From the cell containing the given text, extract its center point as [x, y] coordinate. 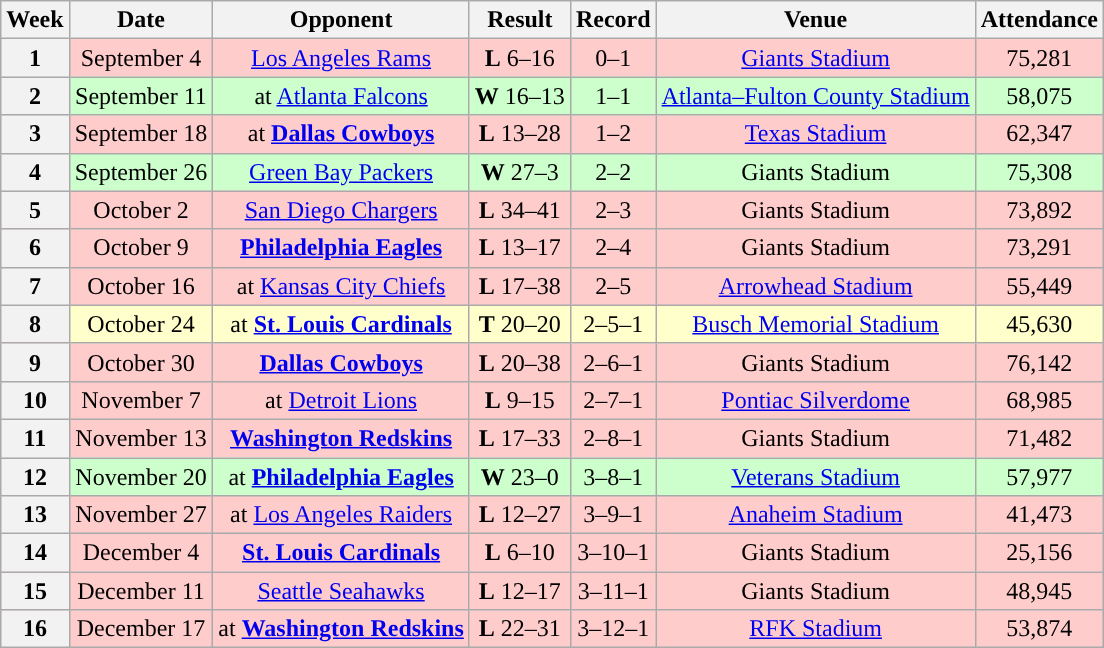
2 [35, 96]
2–4 [613, 248]
at Philadelphia Eagles [341, 477]
November 27 [141, 515]
December 11 [141, 591]
October 30 [141, 362]
Pontiac Silverdome [816, 400]
68,985 [1039, 400]
L 12–17 [520, 591]
San Diego Chargers [341, 210]
1–1 [613, 96]
9 [35, 362]
at St. Louis Cardinals [341, 324]
Washington Redskins [341, 438]
November 7 [141, 400]
45,630 [1039, 324]
Record [613, 20]
57,977 [1039, 477]
October 2 [141, 210]
Attendance [1039, 20]
5 [35, 210]
L 17–38 [520, 286]
16 [35, 629]
53,874 [1039, 629]
at Dallas Cowboys [341, 134]
October 9 [141, 248]
14 [35, 553]
3 [35, 134]
75,281 [1039, 58]
L 22–31 [520, 629]
L 6–10 [520, 553]
L 20–38 [520, 362]
62,347 [1039, 134]
12 [35, 477]
L 9–15 [520, 400]
2–3 [613, 210]
November 13 [141, 438]
6 [35, 248]
3–10–1 [613, 553]
at Atlanta Falcons [341, 96]
Veterans Stadium [816, 477]
W 23–0 [520, 477]
September 4 [141, 58]
15 [35, 591]
at Detroit Lions [341, 400]
48,945 [1039, 591]
Date [141, 20]
75,308 [1039, 172]
Opponent [341, 20]
58,075 [1039, 96]
13 [35, 515]
2–2 [613, 172]
41,473 [1039, 515]
3–12–1 [613, 629]
December 17 [141, 629]
11 [35, 438]
3–11–1 [613, 591]
71,482 [1039, 438]
September 11 [141, 96]
L 13–28 [520, 134]
W 16–13 [520, 96]
T 20–20 [520, 324]
3–8–1 [613, 477]
Green Bay Packers [341, 172]
76,142 [1039, 362]
W 27–3 [520, 172]
0–1 [613, 58]
September 26 [141, 172]
2–6–1 [613, 362]
2–5–1 [613, 324]
December 4 [141, 553]
Result [520, 20]
7 [35, 286]
55,449 [1039, 286]
2–5 [613, 286]
Arrowhead Stadium [816, 286]
L 13–17 [520, 248]
L 34–41 [520, 210]
RFK Stadium [816, 629]
73,892 [1039, 210]
Atlanta–Fulton County Stadium [816, 96]
1–2 [613, 134]
Dallas Cowboys [341, 362]
October 16 [141, 286]
Philadelphia Eagles [341, 248]
3–9–1 [613, 515]
Venue [816, 20]
73,291 [1039, 248]
at Washington Redskins [341, 629]
L 17–33 [520, 438]
L 6–16 [520, 58]
October 24 [141, 324]
8 [35, 324]
L 12–27 [520, 515]
4 [35, 172]
Busch Memorial Stadium [816, 324]
2–8–1 [613, 438]
November 20 [141, 477]
25,156 [1039, 553]
2–7–1 [613, 400]
Anaheim Stadium [816, 515]
10 [35, 400]
at Kansas City Chiefs [341, 286]
Texas Stadium [816, 134]
1 [35, 58]
at Los Angeles Raiders [341, 515]
Seattle Seahawks [341, 591]
September 18 [141, 134]
Week [35, 20]
Los Angeles Rams [341, 58]
St. Louis Cardinals [341, 553]
